Determine the [X, Y] coordinate at the center of the cell enclosing the given text.  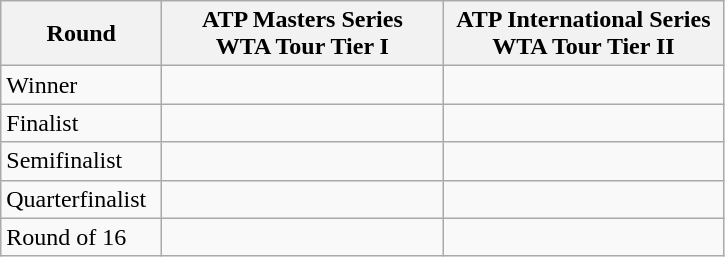
Round of 16 [82, 237]
Round [82, 34]
Quarterfinalist [82, 199]
Winner [82, 85]
ATP International Series WTA Tour Tier II [584, 34]
Semifinalist [82, 161]
Finalist [82, 123]
ATP Masters Series WTA Tour Tier I [302, 34]
